Pinpoint the cell where the given text exists, returning its (X, Y) midpoint coordinate. 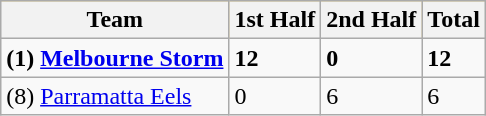
Total (454, 20)
(8) Parramatta Eels (115, 96)
2nd Half (372, 20)
1st Half (275, 20)
(1) Melbourne Storm (115, 58)
Team (115, 20)
